Scan for the cell matching the given text and deliver its [x, y] coordinate at center. 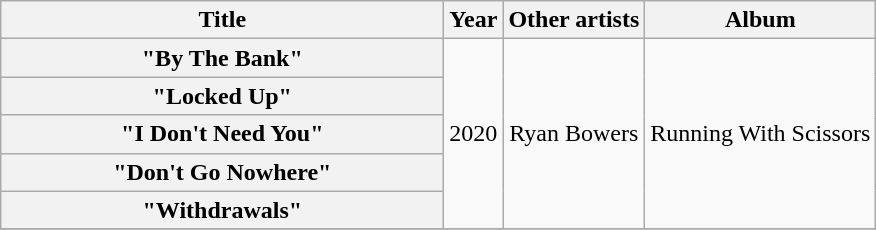
Ryan Bowers [574, 134]
"Don't Go Nowhere" [222, 172]
Year [474, 20]
2020 [474, 134]
"I Don't Need You" [222, 134]
Other artists [574, 20]
"Locked Up" [222, 96]
Title [222, 20]
Running With Scissors [760, 134]
Album [760, 20]
"By The Bank" [222, 58]
"Withdrawals" [222, 210]
